Find where the given text appears and provide that cell's center as (x, y) coordinate. 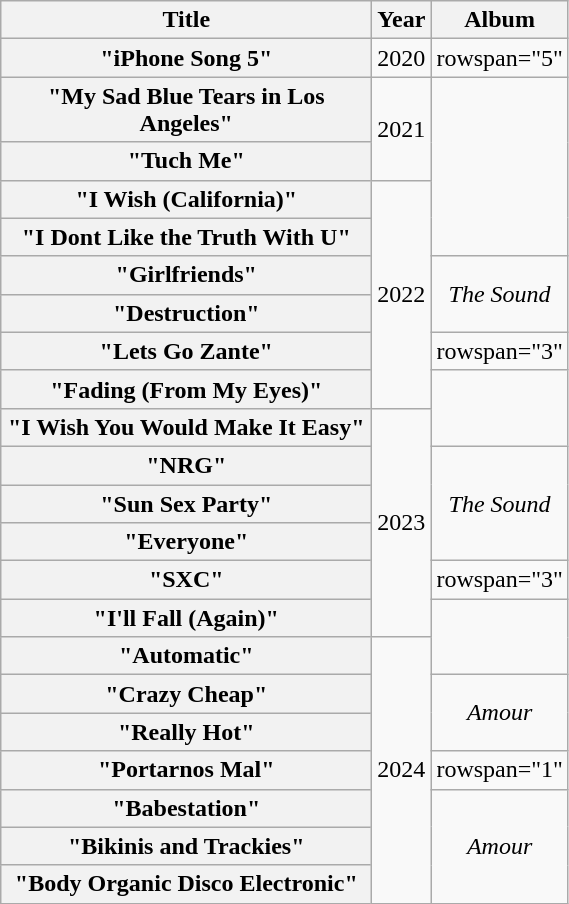
"iPhone Song 5" (186, 58)
"Body Organic Disco Electronic" (186, 884)
"Destruction" (186, 313)
"Really Hot" (186, 732)
2022 (402, 294)
"Bikinis and Trackies" (186, 846)
2021 (402, 128)
Album (500, 20)
"I'll Fall (Again)" (186, 618)
"I Wish (California)" (186, 199)
"Lets Go Zante" (186, 351)
"Crazy Cheap" (186, 694)
"Tuch Me" (186, 161)
"Girlfriends" (186, 275)
rowspan="1" (500, 770)
"Fading (From My Eyes)" (186, 389)
2020 (402, 58)
"Babestation" (186, 808)
"SXC" (186, 580)
"Everyone" (186, 542)
"NRG" (186, 465)
2023 (402, 522)
rowspan="5" (500, 58)
2024 (402, 770)
Year (402, 20)
"My Sad Blue Tears in Los Angeles" (186, 110)
"Portarnos Mal" (186, 770)
"Automatic" (186, 656)
Title (186, 20)
"Sun Sex Party" (186, 503)
"I Wish You Would Make It Easy" (186, 427)
"I Dont Like the Truth With U" (186, 237)
